Return the [x, y] coordinate for the center point of the cell that contains the specified text.  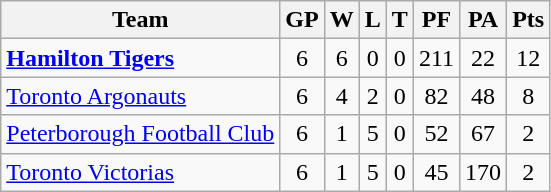
Team [140, 20]
12 [528, 58]
GP [302, 20]
Toronto Victorias [140, 172]
T [400, 20]
W [342, 20]
45 [436, 172]
67 [484, 134]
22 [484, 58]
Peterborough Football Club [140, 134]
L [372, 20]
211 [436, 58]
Pts [528, 20]
Toronto Argonauts [140, 96]
8 [528, 96]
PF [436, 20]
48 [484, 96]
170 [484, 172]
4 [342, 96]
PA [484, 20]
Hamilton Tigers [140, 58]
82 [436, 96]
52 [436, 134]
